From the cell containing the given text, extract its center point as [x, y] coordinate. 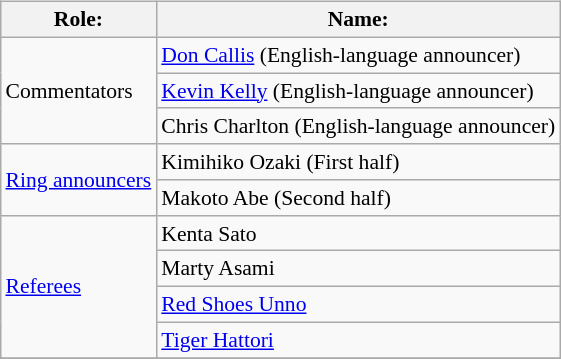
Role: [78, 20]
Ring announcers [78, 180]
Name: [358, 20]
Marty Asami [358, 269]
Referees [78, 286]
Commentators [78, 90]
Kevin Kelly (English-language announcer) [358, 91]
Don Callis (English-language announcer) [358, 55]
Kimihiko Ozaki (First half) [358, 162]
Makoto Abe (Second half) [358, 198]
Kenta Sato [358, 233]
Chris Charlton (English-language announcer) [358, 126]
Tiger Hattori [358, 340]
Red Shoes Unno [358, 305]
